Return the [x, y] coordinate for the center point of the cell that contains the specified text.  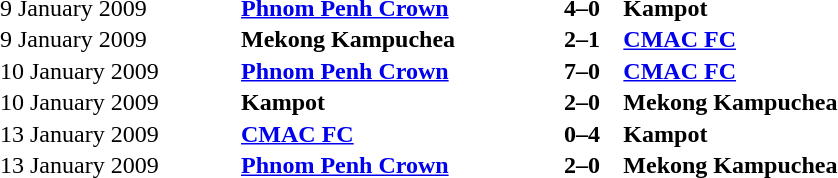
Mekong Kampuchea [401, 39]
Phnom Penh Crown [401, 71]
7–0 [592, 71]
2–1 [592, 39]
2–0 [592, 103]
CMAC FC [401, 134]
Kampot [401, 103]
0–4 [592, 134]
